Provide the (x, y) coordinate of the cell's center where the given text is located.  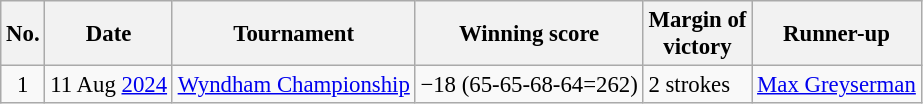
2 strokes (698, 85)
Max Greyserman (836, 85)
11 Aug 2024 (108, 85)
Runner-up (836, 34)
No. (23, 34)
Tournament (294, 34)
Date (108, 34)
1 (23, 85)
Winning score (529, 34)
−18 (65-65-68-64=262) (529, 85)
Margin ofvictory (698, 34)
Wyndham Championship (294, 85)
